Return [X, Y] of the center of cell containing provided text 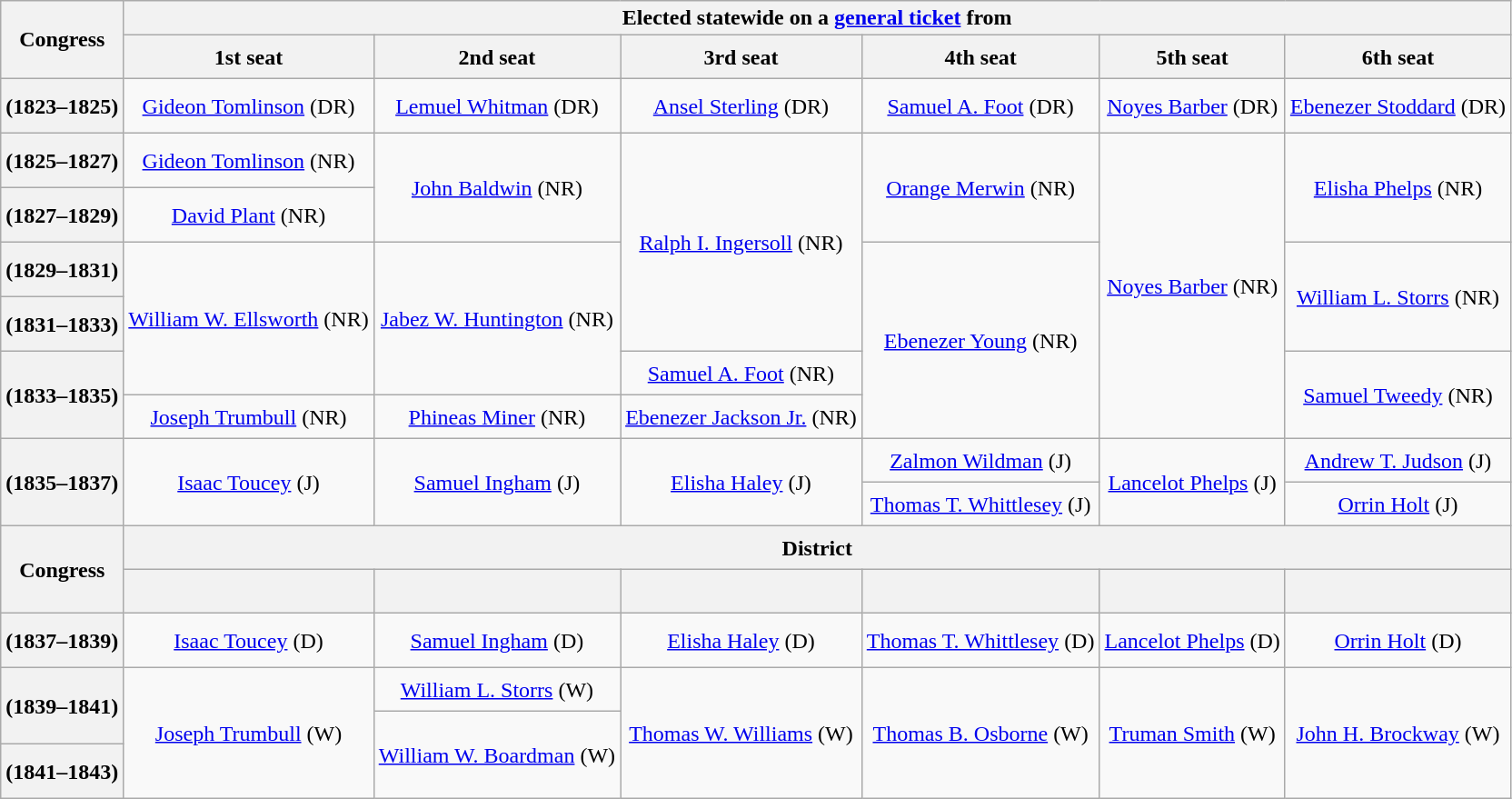
Joseph Trumbull (NR) [249, 417]
Ebenezer Jackson Jr. (NR) [741, 417]
Orrin Holt (J) [1398, 504]
William W. Boardman (W) [496, 755]
4th seat [980, 57]
Gideon Tomlinson (DR) [249, 106]
Thomas W. Williams (W) [741, 734]
(1825–1827) [62, 161]
Elected statewide on a general ticket from [818, 18]
Isaac Toucey (J) [249, 483]
William L. Storrs (NR) [1398, 297]
(1835–1837) [62, 483]
(1833–1835) [62, 395]
(1837–1839) [62, 641]
(1839–1841) [62, 706]
Phineas Miner (NR) [496, 417]
Samuel Ingham (D) [496, 641]
Gideon Tomlinson (NR) [249, 161]
(1841–1843) [62, 772]
Samuel Ingham (J) [496, 483]
Orrin Holt (D) [1398, 641]
William L. Storrs (W) [496, 690]
Ralph I. Ingersoll (NR) [741, 243]
John Baldwin (NR) [496, 188]
2nd seat [496, 57]
Elisha Haley (D) [741, 641]
Thomas T. Whittlesey (J) [980, 504]
Andrew T. Judson (J) [1398, 461]
David Plant (NR) [249, 215]
(1823–1825) [62, 106]
Ansel Sterling (DR) [741, 106]
Joseph Trumbull (W) [249, 734]
Isaac Toucey (D) [249, 641]
Lancelot Phelps (J) [1192, 483]
Thomas B. Osborne (W) [980, 734]
John H. Brockway (W) [1398, 734]
Samuel A. Foot (NR) [741, 374]
Samuel A. Foot (DR) [980, 106]
Samuel Tweedy (NR) [1398, 395]
(1827–1829) [62, 215]
Orange Merwin (NR) [980, 188]
3rd seat [741, 57]
1st seat [249, 57]
(1829–1831) [62, 270]
William W. Ellsworth (NR) [249, 319]
Ebenezer Young (NR) [980, 341]
5th seat [1192, 57]
Noyes Barber (DR) [1192, 106]
6th seat [1398, 57]
Thomas T. Whittlesey (D) [980, 641]
Elisha Phelps (NR) [1398, 188]
Ebenezer Stoddard (DR) [1398, 106]
Truman Smith (W) [1192, 734]
Elisha Haley (J) [741, 483]
Noyes Barber (NR) [1192, 286]
(1831–1833) [62, 325]
Lemuel Whitman (DR) [496, 106]
Zalmon Wildman (J) [980, 461]
Lancelot Phelps (D) [1192, 641]
Jabez W. Huntington (NR) [496, 319]
District [818, 548]
